Output the [X, Y] coordinate of the center of the cell containing the given text.  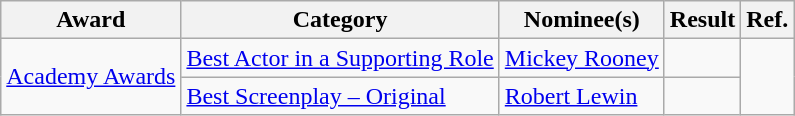
Category [340, 20]
Result [702, 20]
Ref. [768, 20]
Nominee(s) [582, 20]
Academy Awards [91, 77]
Robert Lewin [582, 96]
Award [91, 20]
Best Screenplay – Original [340, 96]
Mickey Rooney [582, 58]
Best Actor in a Supporting Role [340, 58]
